Return the [x, y] coordinate for the center point of the cell that contains the specified text.  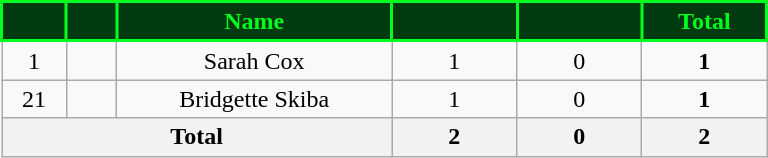
Sarah Cox [254, 60]
Bridgette Skiba [254, 99]
Name [254, 22]
21 [34, 99]
